Detect which cell encompasses the target text, then output its [X, Y] center coordinate. 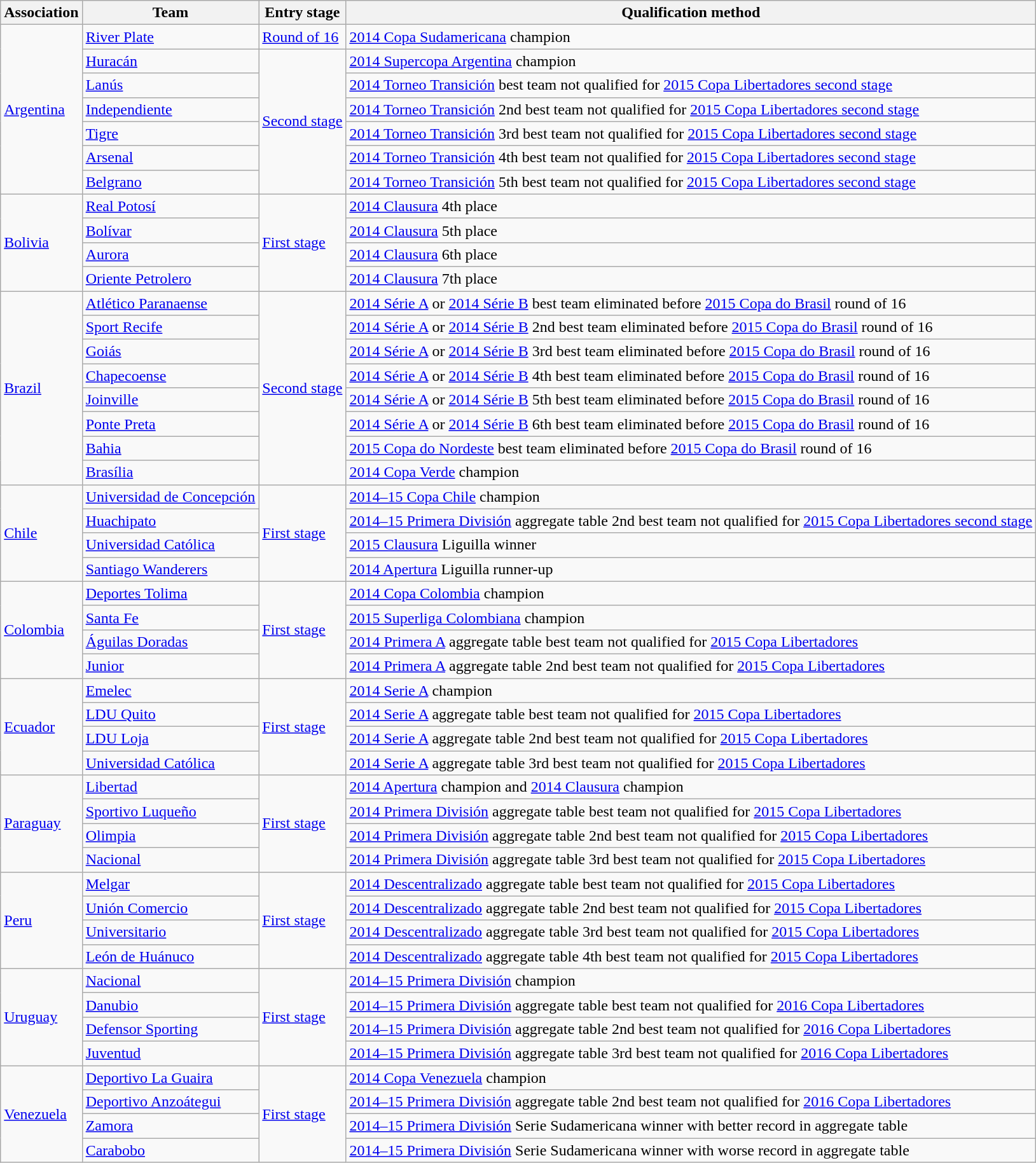
2014 Clausura 6th place [691, 254]
Brazil [41, 388]
2014 Copa Sudamericana champion [691, 37]
2014 Série A or 2014 Série B 6th best team eliminated before 2015 Copa do Brasil round of 16 [691, 424]
Deportes Tolima [170, 593]
2014 Descentralizado aggregate table 4th best team not qualified for 2015 Copa Libertadores [691, 956]
Venezuela [41, 1114]
2014 Apertura champion and 2014 Clausura champion [691, 787]
2014 Supercopa Argentina champion [691, 61]
Olimpia [170, 836]
Real Potosí [170, 206]
2014 Serie A champion [691, 690]
2014 Apertura Liguilla runner-up [691, 569]
2014 Clausura 4th place [691, 206]
2014–15 Primera División aggregate table best team not qualified for 2016 Copa Libertadores [691, 1005]
Zamora [170, 1126]
Santiago Wanderers [170, 569]
2014 Série A or 2014 Série B 2nd best team eliminated before 2015 Copa do Brasil round of 16 [691, 327]
Joinville [170, 400]
2014 Serie A aggregate table 3rd best team not qualified for 2015 Copa Libertadores [691, 763]
2014 Série A or 2014 Série B best team eliminated before 2015 Copa do Brasil round of 16 [691, 303]
Libertad [170, 787]
Qualification method [691, 13]
León de Huánuco [170, 956]
Colombia [41, 630]
2014 Torneo Transición 4th best team not qualified for 2015 Copa Libertadores second stage [691, 158]
2014 Primera División aggregate table best team not qualified for 2015 Copa Libertadores [691, 811]
Belgrano [170, 182]
2014 Primera A aggregate table best team not qualified for 2015 Copa Libertadores [691, 642]
Defensor Sporting [170, 1029]
LDU Quito [170, 715]
Carabobo [170, 1150]
Oriente Petrolero [170, 279]
2015 Copa do Nordeste best team eliminated before 2015 Copa do Brasil round of 16 [691, 448]
2014 Primera División aggregate table 3rd best team not qualified for 2015 Copa Libertadores [691, 860]
2014 Torneo Transición 3rd best team not qualified for 2015 Copa Libertadores second stage [691, 134]
Brasília [170, 472]
Peru [41, 920]
Ponte Preta [170, 424]
Universitario [170, 932]
2014 Descentralizado aggregate table best team not qualified for 2015 Copa Libertadores [691, 884]
Huracán [170, 61]
2014 Série A or 2014 Série B 4th best team eliminated before 2015 Copa do Brasil round of 16 [691, 376]
Uruguay [41, 1017]
Águilas Doradas [170, 642]
Argentina [41, 109]
Aurora [170, 254]
Huachipato [170, 521]
Danubio [170, 1005]
2014 Descentralizado aggregate table 3rd best team not qualified for 2015 Copa Libertadores [691, 932]
Bolivia [41, 242]
Independiente [170, 109]
2014 Serie A aggregate table 2nd best team not qualified for 2015 Copa Libertadores [691, 739]
2014 Clausura 7th place [691, 279]
Sport Recife [170, 327]
2015 Superliga Colombiana champion [691, 617]
2014 Série A or 2014 Série B 5th best team eliminated before 2015 Copa do Brasil round of 16 [691, 400]
River Plate [170, 37]
Deportivo La Guaira [170, 1078]
Juventud [170, 1053]
2014 Série A or 2014 Série B 3rd best team eliminated before 2015 Copa do Brasil round of 16 [691, 352]
Emelec [170, 690]
Association [41, 13]
2014–15 Copa Chile champion [691, 497]
Ecuador [41, 726]
2014 Copa Colombia champion [691, 593]
Unión Comercio [170, 908]
Team [170, 13]
2014–15 Primera División aggregate table 3rd best team not qualified for 2016 Copa Libertadores [691, 1053]
2014 Copa Verde champion [691, 472]
2014 Torneo Transición 5th best team not qualified for 2015 Copa Libertadores second stage [691, 182]
2014 Primera A aggregate table 2nd best team not qualified for 2015 Copa Libertadores [691, 666]
2014 Serie A aggregate table best team not qualified for 2015 Copa Libertadores [691, 715]
Deportivo Anzoátegui [170, 1102]
Bolívar [170, 230]
Goiás [170, 352]
Tigre [170, 134]
Arsenal [170, 158]
Round of 16 [303, 37]
2014 Descentralizado aggregate table 2nd best team not qualified for 2015 Copa Libertadores [691, 908]
Sportivo Luqueño [170, 811]
2015 Clausura Liguilla winner [691, 545]
Atlético Paranaense [170, 303]
2014 Primera División aggregate table 2nd best team not qualified for 2015 Copa Libertadores [691, 836]
Universidad de Concepción [170, 497]
2014 Torneo Transición best team not qualified for 2015 Copa Libertadores second stage [691, 85]
2014–15 Primera División aggregate table 2nd best team not qualified for 2015 Copa Libertadores second stage [691, 521]
Paraguay [41, 823]
Santa Fe [170, 617]
2014 Torneo Transición 2nd best team not qualified for 2015 Copa Libertadores second stage [691, 109]
Chapecoense [170, 376]
2014–15 Primera División champion [691, 981]
Melgar [170, 884]
Entry stage [303, 13]
LDU Loja [170, 739]
Chile [41, 533]
2014–15 Primera División Serie Sudamericana winner with worse record in aggregate table [691, 1150]
Bahia [170, 448]
2014 Copa Venezuela champion [691, 1078]
Junior [170, 666]
2014–15 Primera División Serie Sudamericana winner with better record in aggregate table [691, 1126]
2014 Clausura 5th place [691, 230]
Lanús [170, 85]
